Scan for the cell matching the given text and deliver its [X, Y] coordinate at center. 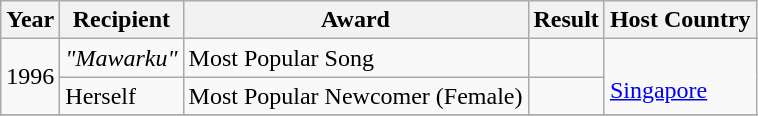
Year [30, 20]
Most Popular Song [356, 58]
Herself [122, 96]
Singapore [680, 77]
1996 [30, 77]
Host Country [680, 20]
Result [566, 20]
Most Popular Newcomer (Female) [356, 96]
Award [356, 20]
Recipient [122, 20]
"Mawarku" [122, 58]
